Provide the [x, y] coordinate of the cell's center where the given text is located.  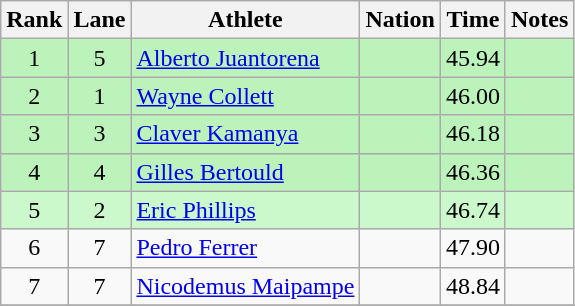
6 [34, 248]
46.18 [472, 134]
47.90 [472, 248]
45.94 [472, 58]
Alberto Juantorena [246, 58]
46.36 [472, 172]
48.84 [472, 286]
46.74 [472, 210]
Lane [100, 20]
Time [472, 20]
Wayne Collett [246, 96]
Eric Phillips [246, 210]
Nicodemus Maipampe [246, 286]
46.00 [472, 96]
Athlete [246, 20]
Rank [34, 20]
Nation [400, 20]
Notes [539, 20]
Claver Kamanya [246, 134]
Pedro Ferrer [246, 248]
Gilles Bertould [246, 172]
